Extract the (x, y) coordinate from the center of the cell holding the provided text.  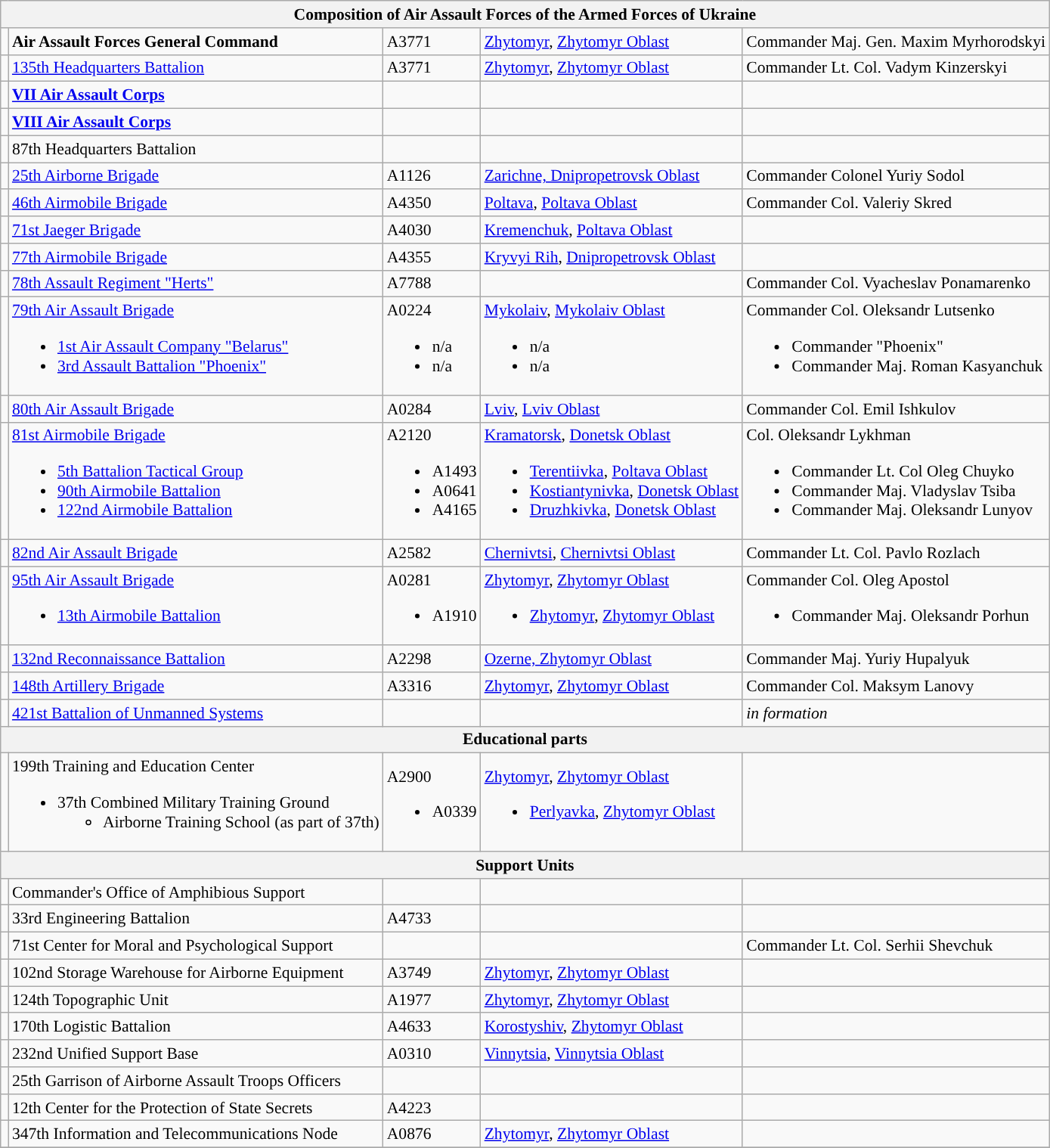
80th Air Assault Brigade (196, 409)
А3749 (432, 973)
25th Airborne Brigade (196, 176)
Commander Col. Oleg ApostolCommander Maj. Oleksandr Porhun (896, 606)
Ozerne, Zhytomyr Oblast (612, 659)
A4733 (432, 919)
148th Artillery Brigade (196, 686)
87th Headquarters Battalion (196, 149)
Commander's Office of Amphibious Support (196, 892)
Commander Col. Emil Ishkulov (896, 409)
232nd Unified Support Base (196, 1053)
A4223 (432, 1108)
Commander Maj. Yuriy Hupalyuk (896, 659)
347th Information and Telecommunications Node (196, 1134)
82nd Air Assault Brigade (196, 554)
A7788 (432, 284)
71st Center for Moral and Psychological Support (196, 946)
421st Battalion of Unmanned Systems (196, 713)
A2120A1493A0641A4165 (432, 481)
in formation (896, 713)
Poltava, Poltava Oblast (612, 203)
Air Assault Forces General Command (196, 42)
Support Units (525, 865)
33rd Engineering Battalion (196, 919)
Mykolaiv, Mykolaiv Oblastn/an/a (612, 346)
А2298 (432, 659)
77th Airmobile Brigade (196, 257)
Commander Colonel Yuriy Sodol (896, 176)
A2900A0339 (432, 802)
79th Air Assault Brigade1st Air Assault Company "Belarus"3rd Assault Battalion "Phoenix" (196, 346)
A0310 (432, 1053)
A4355 (432, 257)
A4350 (432, 203)
Zarichne, Dnipropetrovsk Oblast (612, 176)
132nd Reconnaissance Battalion (196, 659)
78th Assault Regiment "Herts" (196, 284)
A0284 (432, 409)
Chernivtsi, Chernivtsi Oblast (612, 554)
12th Center for the Protection of State Secrets (196, 1108)
135th Headquarters Battalion (196, 68)
Korostyshiv, Zhytomyr Oblast (612, 1027)
VII Air Assault Corps (196, 95)
A1977 (432, 1000)
A0224n/an/a (432, 346)
Zhytomyr, Zhytomyr OblastZhytomyr, Zhytomyr Oblast (612, 606)
95th Air Assault Brigade13th Airmobile Battalion (196, 606)
Vinnytsia, Vinnytsia Oblast (612, 1053)
124th Topographic Unit (196, 1000)
A0281A1910 (432, 606)
Commander Col. Valeriy Skred (896, 203)
A4030 (432, 230)
Kremenchuk, Poltava Oblast (612, 230)
A3316 (432, 686)
Commander Maj. Gen. Maxim Myrhorodskyi (896, 42)
A0876 (432, 1134)
Composition of Air Assault Forces of the Armed Forces of Ukraine (525, 14)
A2582 (432, 554)
Commander Col. Maksym Lanovy (896, 686)
25th Garrison of Airborne Assault Troops Officers (196, 1081)
102nd Storage Warehouse for Airborne Equipment (196, 973)
Commander Col. Oleksandr LutsenkoCommander "Phoenix"Commander Maj. Roman Kasyanchuk (896, 346)
Kramatorsk, Donetsk OblastTerentiivka, Poltava OblastKostiantynivka, Donetsk OblastDruzhkivka, Donetsk Oblast (612, 481)
71st Jaeger Brigade (196, 230)
170th Logistic Battalion (196, 1027)
A1126 (432, 176)
VIII Air Assault Corps (196, 123)
A4633 (432, 1027)
Kryvyi Rih, Dnipropetrovsk Oblast (612, 257)
Educational parts (525, 740)
Commander Lt. Col. Serhii Shevchuk (896, 946)
81st Airmobile Brigade5th Battalion Tactical Group90th Airmobile Battalion122nd Airmobile Battalion (196, 481)
Commander Lt. Col. Vadym Kinzerskyi (896, 68)
Lviv, Lviv Oblast (612, 409)
46th Airmobile Brigade (196, 203)
Commander Lt. Col. Pavlo Rozlach (896, 554)
Commander Col. Vyacheslav Ponamarenko (896, 284)
Zhytomyr, Zhytomyr OblastPerlyavka, Zhytomyr Oblast (612, 802)
199th Training and Education Center37th Combined Military Training GroundAirborne Training School (as part of 37th) (196, 802)
Col. Oleksandr LykhmanCommander Lt. Col Oleg ChuykoCommander Maj. Vladyslav TsibaCommander Maj. Oleksandr Lunyov (896, 481)
